Determine the (x, y) coordinate at the center of the cell enclosing the given text.  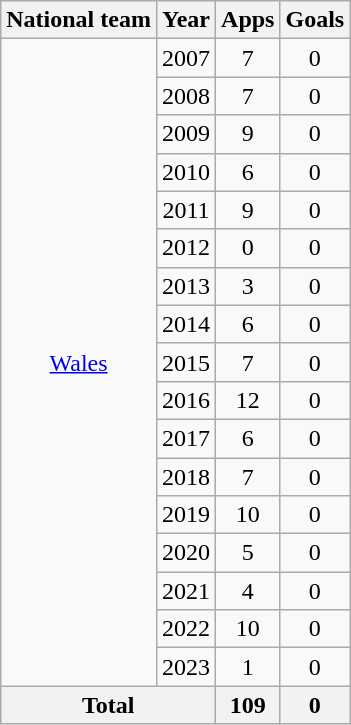
2008 (186, 96)
2020 (186, 553)
2007 (186, 58)
3 (248, 286)
National team (79, 20)
Year (186, 20)
2016 (186, 400)
1 (248, 667)
12 (248, 400)
2014 (186, 324)
109 (248, 705)
4 (248, 591)
2010 (186, 172)
2022 (186, 629)
2018 (186, 477)
2021 (186, 591)
2017 (186, 438)
Goals (315, 20)
2023 (186, 667)
Wales (79, 362)
5 (248, 553)
2012 (186, 248)
Total (108, 705)
2013 (186, 286)
2015 (186, 362)
2019 (186, 515)
Apps (248, 20)
2011 (186, 210)
2009 (186, 134)
